Extract the (x, y) coordinate from the center of the cell holding the provided text.  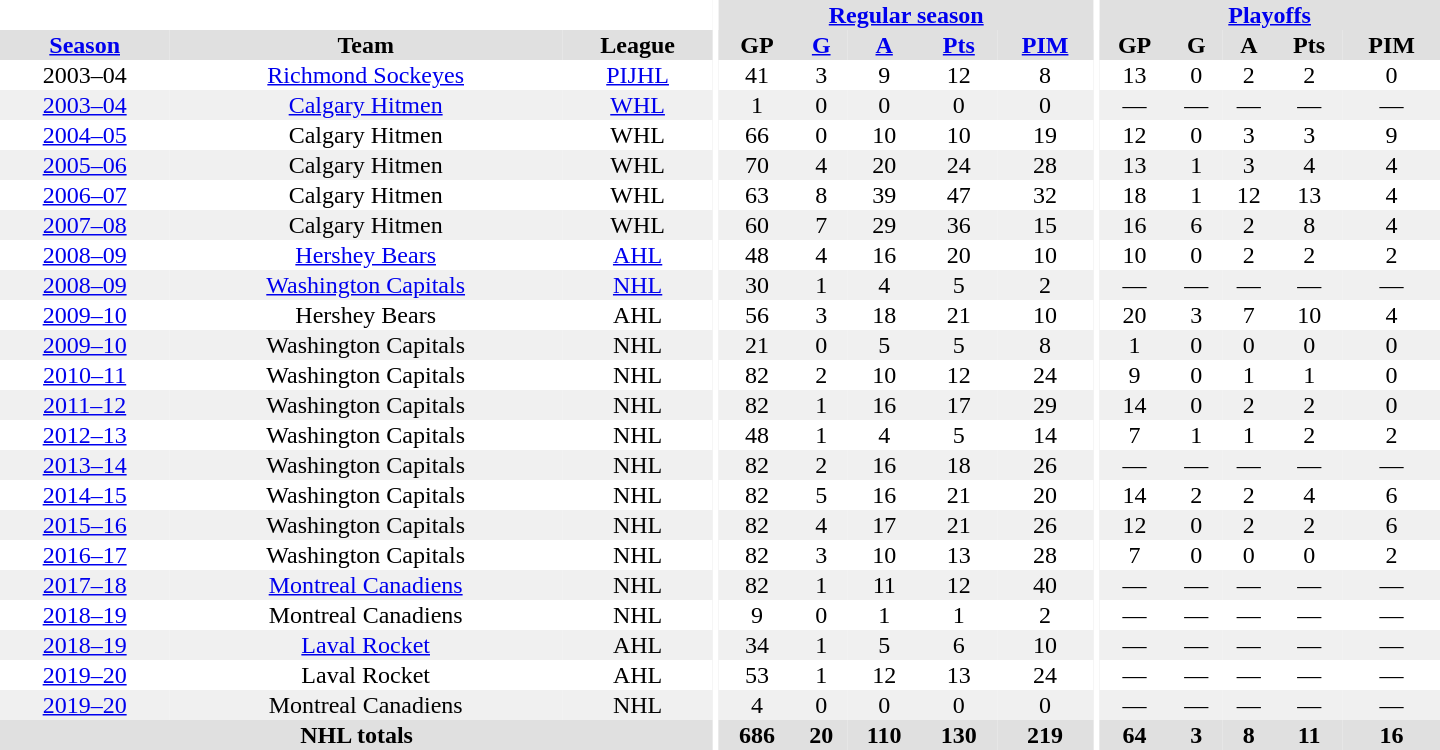
32 (1046, 195)
36 (959, 225)
2016–17 (84, 555)
63 (757, 195)
PIJHL (638, 75)
41 (757, 75)
Richmond Sockeyes (366, 75)
60 (757, 225)
40 (1046, 585)
66 (757, 135)
2007–08 (84, 225)
130 (959, 735)
219 (1046, 735)
2010–11 (84, 375)
47 (959, 195)
Season (84, 45)
2005–06 (84, 165)
2014–15 (84, 495)
56 (757, 315)
League (638, 45)
686 (757, 735)
NHL totals (356, 735)
Regular season (906, 15)
2011–12 (84, 405)
19 (1046, 135)
2006–07 (84, 195)
2017–18 (84, 585)
2015–16 (84, 525)
Playoffs (1270, 15)
2013–14 (84, 465)
Team (366, 45)
15 (1046, 225)
53 (757, 675)
34 (757, 645)
39 (884, 195)
70 (757, 165)
64 (1134, 735)
30 (757, 285)
2004–05 (84, 135)
110 (884, 735)
2012–13 (84, 435)
